Provide the [x, y] coordinate of the cell's center where the given text is located.  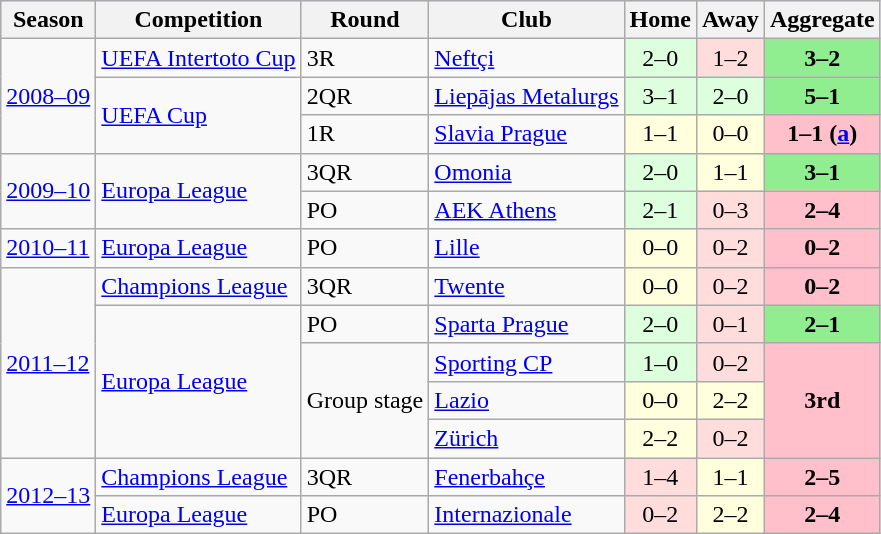
UEFA Cup [198, 115]
Club [526, 20]
0–3 [730, 210]
1R [365, 134]
Neftçi [526, 58]
Aggregate [822, 20]
1–4 [660, 477]
UEFA Intertoto Cup [198, 58]
2QR [365, 96]
Internazionale [526, 515]
Away [730, 20]
AEK Athens [526, 210]
Omonia [526, 172]
3rd [822, 400]
Sporting CP [526, 362]
1–0 [660, 362]
1–2 [730, 58]
Liepājas Metalurgs [526, 96]
1–1 (a) [822, 134]
Group stage [365, 400]
Sparta Prague [526, 324]
Lazio [526, 400]
0–1 [730, 324]
Zürich [526, 438]
3–2 [822, 58]
2–5 [822, 477]
Lille [526, 248]
Season [48, 20]
Fenerbahçe [526, 477]
3R [365, 58]
Slavia Prague [526, 134]
Home [660, 20]
2012–13 [48, 496]
2011–12 [48, 362]
Twente [526, 286]
5–1 [822, 96]
2010–11 [48, 248]
2009–10 [48, 191]
2008–09 [48, 96]
Round [365, 20]
Competition [198, 20]
